Return the (x, y) coordinate for the center point of the cell that contains the specified text.  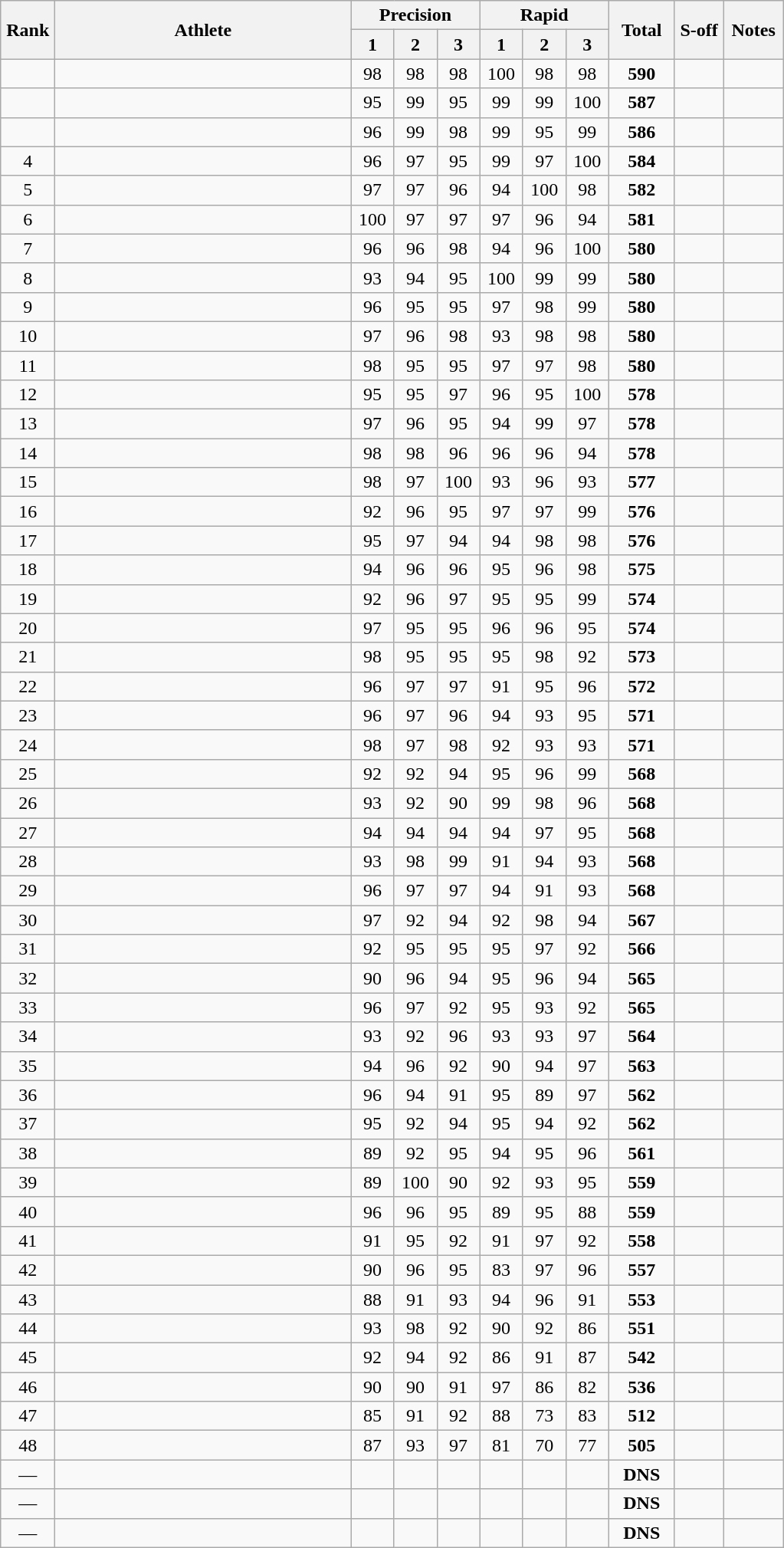
553 (641, 1300)
35 (28, 1066)
573 (641, 657)
4 (28, 161)
561 (641, 1153)
582 (641, 190)
44 (28, 1329)
5 (28, 190)
8 (28, 278)
557 (641, 1270)
77 (587, 1445)
558 (641, 1241)
9 (28, 307)
Rapid (544, 15)
7 (28, 248)
13 (28, 424)
587 (641, 103)
Rank (28, 30)
81 (501, 1445)
572 (641, 686)
37 (28, 1124)
Notes (754, 30)
20 (28, 628)
Total (641, 30)
12 (28, 395)
551 (641, 1329)
564 (641, 1037)
15 (28, 482)
46 (28, 1387)
41 (28, 1241)
32 (28, 978)
43 (28, 1300)
6 (28, 219)
22 (28, 686)
14 (28, 453)
19 (28, 599)
S-off (699, 30)
586 (641, 132)
70 (544, 1445)
38 (28, 1153)
581 (641, 219)
Athlete (203, 30)
85 (372, 1416)
45 (28, 1358)
542 (641, 1358)
39 (28, 1182)
505 (641, 1445)
577 (641, 482)
24 (28, 744)
23 (28, 715)
82 (587, 1387)
33 (28, 1007)
512 (641, 1416)
563 (641, 1066)
17 (28, 541)
40 (28, 1211)
29 (28, 891)
18 (28, 570)
567 (641, 920)
27 (28, 832)
30 (28, 920)
21 (28, 657)
25 (28, 774)
11 (28, 366)
73 (544, 1416)
34 (28, 1037)
36 (28, 1095)
590 (641, 74)
10 (28, 336)
16 (28, 511)
566 (641, 949)
Precision (415, 15)
47 (28, 1416)
584 (641, 161)
31 (28, 949)
48 (28, 1445)
28 (28, 862)
26 (28, 803)
536 (641, 1387)
575 (641, 570)
42 (28, 1270)
